Return [X, Y] of the center of cell containing provided text 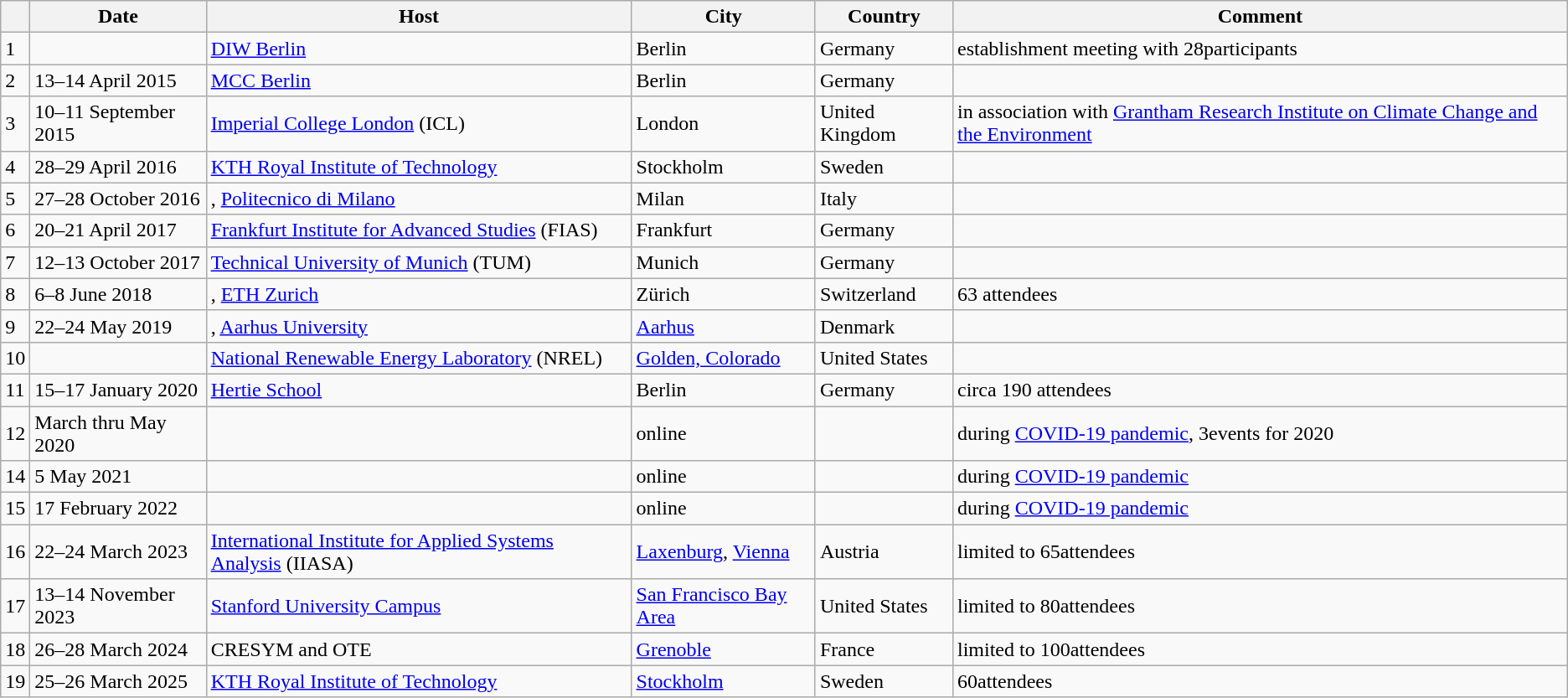
during COVID-19 pandemic, 3events for 2020 [1260, 432]
22–24 March 2023 [118, 551]
Comment [1260, 17]
14 [15, 477]
60attendees [1260, 681]
Switzerland [884, 294]
12–13 October 2017 [118, 262]
Frankfurt [724, 230]
11 [15, 390]
6–8 June 2018 [118, 294]
Host [419, 17]
18 [15, 649]
, Politecnico di Milano [419, 199]
4 [15, 167]
5 May 2021 [118, 477]
3 [15, 124]
10 [15, 358]
Aarhus [724, 326]
Technical University of Munich (TUM) [419, 262]
MCC Berlin [419, 80]
, Aarhus University [419, 326]
France [884, 649]
15 [15, 509]
9 [15, 326]
63 attendees [1260, 294]
Date [118, 17]
28–29 April 2016 [118, 167]
Denmark [884, 326]
7 [15, 262]
Golden, Colorado [724, 358]
Hertie School [419, 390]
Imperial College London (ICL) [419, 124]
16 [15, 551]
Austria [884, 551]
City [724, 17]
San Francisco Bay Area [724, 607]
International Institute for Applied Systems Analysis (IIASA) [419, 551]
17 [15, 607]
Laxenburg, Vienna [724, 551]
26–28 March 2024 [118, 649]
27–28 October 2016 [118, 199]
13–14 November 2023 [118, 607]
Country [884, 17]
1 [15, 49]
Stanford University Campus [419, 607]
establishment meeting with 28participants [1260, 49]
limited to 80attendees [1260, 607]
CRESYM and OTE [419, 649]
in association with Grantham Research Institute on Climate Change and the Environment [1260, 124]
London [724, 124]
Milan [724, 199]
Zürich [724, 294]
13–14 April 2015 [118, 80]
Munich [724, 262]
National Renewable Energy Laboratory (NREL) [419, 358]
12 [15, 432]
22–24 May 2019 [118, 326]
DIW Berlin [419, 49]
5 [15, 199]
limited to 100attendees [1260, 649]
limited to 65attendees [1260, 551]
8 [15, 294]
2 [15, 80]
Grenoble [724, 649]
March thru May 2020 [118, 432]
6 [15, 230]
United Kingdom [884, 124]
, ETH Zurich [419, 294]
15–17 January 2020 [118, 390]
10–11 September 2015 [118, 124]
19 [15, 681]
Italy [884, 199]
20–21 April 2017 [118, 230]
Frankfurt Institute for Advanced Studies (FIAS) [419, 230]
circa 190 attendees [1260, 390]
25–26 March 2025 [118, 681]
17 February 2022 [118, 509]
